Extract the (x, y) coordinate from the center of the cell holding the provided text.  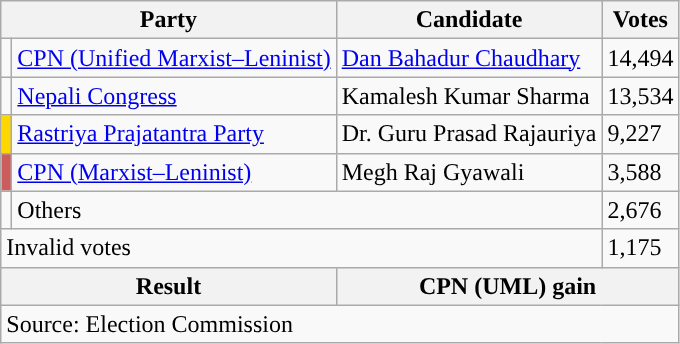
Result (168, 286)
Dr. Guru Prasad Rajauriya (469, 134)
2,676 (640, 210)
CPN (Marxist–Leninist) (174, 172)
Invalid votes (302, 248)
Source: Election Commission (340, 324)
Votes (640, 20)
CPN (Unified Marxist–Leninist) (174, 58)
13,534 (640, 96)
Rastriya Prajatantra Party (174, 134)
Megh Raj Gyawali (469, 172)
9,227 (640, 134)
CPN (UML) gain (508, 286)
Others (307, 210)
1,175 (640, 248)
Nepali Congress (174, 96)
3,588 (640, 172)
Candidate (469, 20)
Party (168, 20)
14,494 (640, 58)
Kamalesh Kumar Sharma (469, 96)
Dan Bahadur Chaudhary (469, 58)
